Detect which cell encompasses the target text, then output its [X, Y] center coordinate. 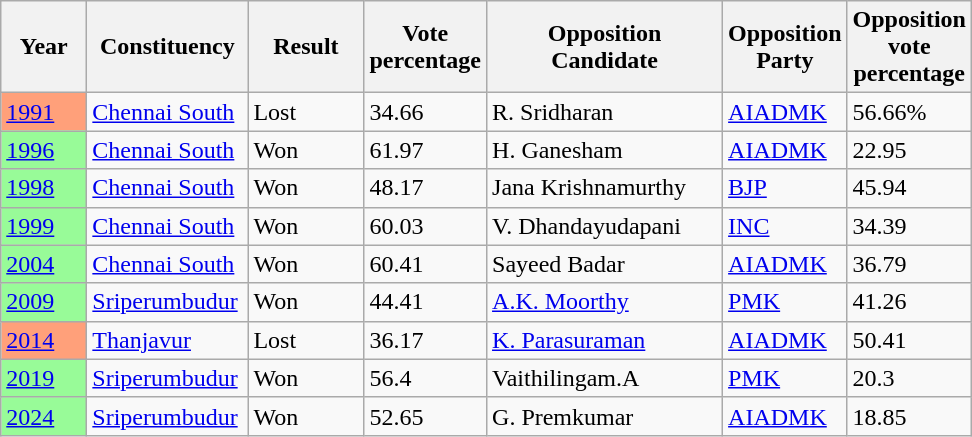
Vaithilingam.A [605, 378]
Vote percentage [426, 47]
60.03 [426, 226]
1991 [44, 112]
61.97 [426, 150]
36.17 [426, 340]
36.79 [909, 264]
60.41 [426, 264]
1996 [44, 150]
Jana Krishnamurthy [605, 188]
1999 [44, 226]
BJP [785, 188]
K. Parasuraman [605, 340]
INC [785, 226]
48.17 [426, 188]
G. Premkumar [605, 416]
Opposition vote percentage [909, 47]
34.39 [909, 226]
41.26 [909, 302]
44.41 [426, 302]
H. Ganesham [605, 150]
20.3 [909, 378]
2009 [44, 302]
52.65 [426, 416]
V. Dhandayudapani [605, 226]
Result [306, 47]
Sayeed Badar [605, 264]
56.4 [426, 378]
Opposition Candidate [605, 47]
2014 [44, 340]
50.41 [909, 340]
Opposition Party [785, 47]
45.94 [909, 188]
18.85 [909, 416]
A.K. Moorthy [605, 302]
R. Sridharan [605, 112]
34.66 [426, 112]
2024 [44, 416]
Year [44, 47]
2019 [44, 378]
1998 [44, 188]
Thanjavur [168, 340]
2004 [44, 264]
Constituency [168, 47]
56.66% [909, 112]
22.95 [909, 150]
